Search for the cell housing the specified text and yield its [X, Y] center coordinate. 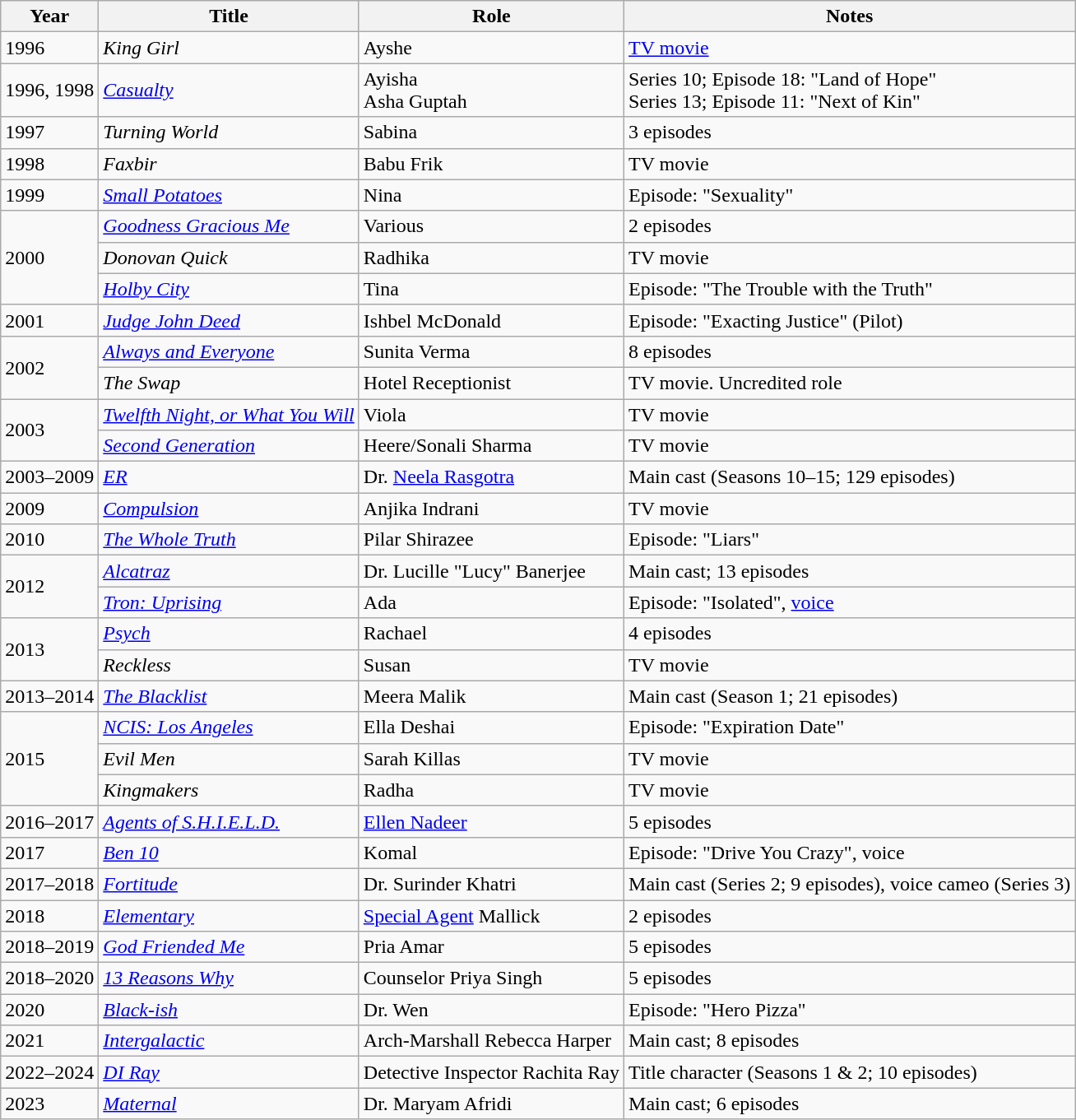
Twelfth Night, or What You Will [229, 414]
Small Potatoes [229, 195]
DI Ray [229, 1072]
Donovan Quick [229, 258]
Nina [491, 195]
Dr. Neela Rasgotra [491, 477]
Ada [491, 602]
2022–2024 [49, 1072]
The Swap [229, 383]
1998 [49, 164]
Sunita Verma [491, 351]
Meera Malik [491, 696]
2021 [49, 1041]
Maternal [229, 1104]
Special Agent Mallick [491, 916]
2001 [49, 320]
Main cast; 13 episodes [850, 571]
1996, 1998 [49, 91]
Black-ish [229, 1010]
Notes [850, 16]
Dr. Surinder Khatri [491, 884]
Always and Everyone [229, 351]
Intergalactic [229, 1041]
Arch-Marshall Rebecca Harper [491, 1041]
2013–2014 [49, 696]
Counselor Priya Singh [491, 978]
Heere/Sonali Sharma [491, 446]
Sabina [491, 132]
Kingmakers [229, 790]
The Whole Truth [229, 540]
Episode: "Sexuality" [850, 195]
Ishbel McDonald [491, 320]
2023 [49, 1104]
1999 [49, 195]
Episode: "Exacting Justice" (Pilot) [850, 320]
Second Generation [229, 446]
Pria Amar [491, 947]
The Blacklist [229, 696]
2020 [49, 1010]
2012 [49, 587]
2016–2017 [49, 821]
Alcatraz [229, 571]
2002 [49, 367]
2017–2018 [49, 884]
Episode: "The Trouble with the Truth" [850, 289]
Compulsion [229, 509]
NCIS: Los Angeles [229, 727]
Radhika [491, 258]
Title character (Seasons 1 & 2; 10 episodes) [850, 1072]
Psych [229, 634]
Casualty [229, 91]
Episode: "Hero Pizza" [850, 1010]
Ben 10 [229, 853]
AyishaAsha Guptah [491, 91]
Main cast; 8 episodes [850, 1041]
Title [229, 16]
3 episodes [850, 132]
Dr. Wen [491, 1010]
2015 [49, 759]
2000 [49, 258]
2018–2019 [49, 947]
Ella Deshai [491, 727]
Pilar Shirazee [491, 540]
Ellen Nadeer [491, 821]
Main cast (Series 2; 9 episodes), voice cameo (Series 3) [850, 884]
Series 10; Episode 18: "Land of Hope"Series 13; Episode 11: "Next of Kin" [850, 91]
Komal [491, 853]
Radha [491, 790]
1997 [49, 132]
Anjika Indrani [491, 509]
Tron: Uprising [229, 602]
1996 [49, 48]
King Girl [229, 48]
Main cast (Season 1; 21 episodes) [850, 696]
Episode: "Isolated", voice [850, 602]
2018–2020 [49, 978]
Tina [491, 289]
Role [491, 16]
Susan [491, 665]
Fortitude [229, 884]
Year [49, 16]
Episode: "Liars" [850, 540]
2009 [49, 509]
Evil Men [229, 759]
Viola [491, 414]
TV movie. Uncredited role [850, 383]
2018 [49, 916]
Ayshe [491, 48]
Episode: "Expiration Date" [850, 727]
Goodness Gracious Me [229, 226]
Various [491, 226]
Dr. Lucille "Lucy" Banerjee [491, 571]
God Friended Me [229, 947]
Holby City [229, 289]
4 episodes [850, 634]
Main cast; 6 episodes [850, 1104]
Reckless [229, 665]
Episode: "Drive You Crazy", voice [850, 853]
Faxbir [229, 164]
Sarah Killas [491, 759]
Main cast (Seasons 10–15; 129 episodes) [850, 477]
2003–2009 [49, 477]
Dr. Maryam Afridi [491, 1104]
Judge John Deed [229, 320]
Babu Frik [491, 164]
Elementary [229, 916]
Turning World [229, 132]
2013 [49, 649]
Rachael [491, 634]
ER [229, 477]
2003 [49, 430]
13 Reasons Why [229, 978]
Hotel Receptionist [491, 383]
2010 [49, 540]
8 episodes [850, 351]
Detective Inspector Rachita Ray [491, 1072]
Agents of S.H.I.E.L.D. [229, 821]
2017 [49, 853]
